For the text-containing cell, return its midpoint in [X, Y] coordinate format. 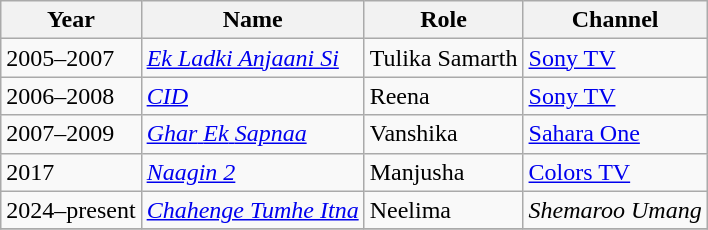
CID [252, 96]
Ghar Ek Sapnaa [252, 134]
Year [71, 20]
Reena [444, 96]
Manjusha [444, 172]
Chahenge Tumhe Itna [252, 210]
Vanshika [444, 134]
2005–2007 [71, 58]
Role [444, 20]
Shemaroo Umang [615, 210]
Channel [615, 20]
Sahara One [615, 134]
Ek Ladki Anjaani Si [252, 58]
Neelima [444, 210]
2017 [71, 172]
2007–2009 [71, 134]
Colors TV [615, 172]
2024–present [71, 210]
Naagin 2 [252, 172]
Tulika Samarth [444, 58]
Name [252, 20]
2006–2008 [71, 96]
